Pinpoint the cell where the given text exists, returning its (x, y) midpoint coordinate. 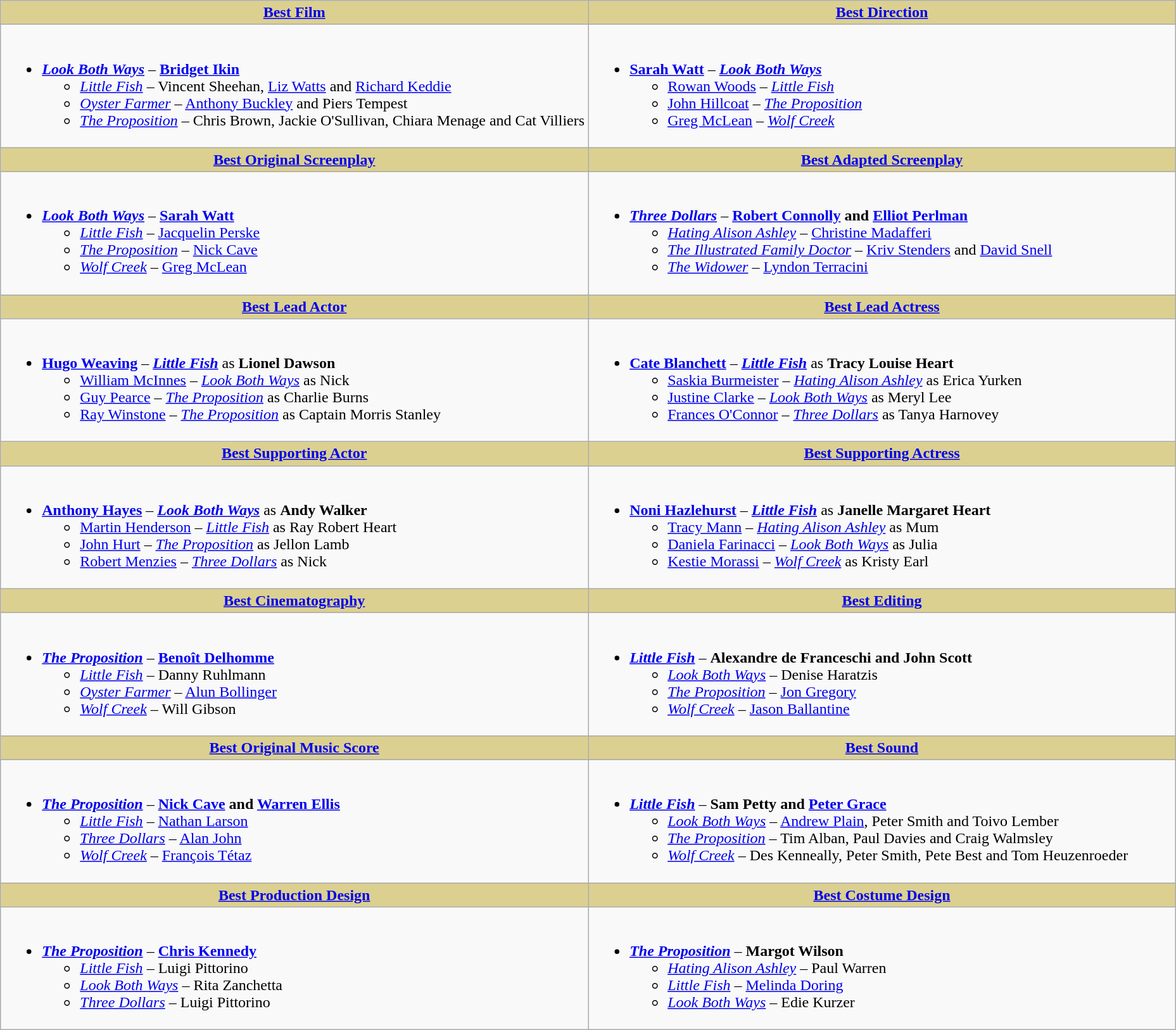
Best Lead Actress (882, 307)
Best Lead Actor (294, 307)
Best Cinematography (294, 601)
The Proposition – Chris KennedyLittle Fish – Luigi PittorinoLook Both Ways – Rita ZanchettaThree Dollars – Luigi Pittorino (294, 969)
Best Supporting Actor (294, 454)
Best Direction (882, 13)
Best Original Music Score (294, 747)
Best Original Screenplay (294, 160)
Best Editing (882, 601)
Best Adapted Screenplay (882, 160)
The Proposition – Margot WilsonHating Alison Ashley – Paul WarrenLittle Fish – Melinda DoringLook Both Ways – Edie Kurzer (882, 969)
Best Sound (882, 747)
Sarah Watt – Look Both WaysRowan Woods – Little FishJohn Hillcoat – The PropositionGreg McLean – Wolf Creek (882, 86)
Best Film (294, 13)
Best Costume Design (882, 895)
Look Both Ways – Sarah WattLittle Fish – Jacquelin PerskeThe Proposition – Nick CaveWolf Creek – Greg McLean (294, 233)
The Proposition – Nick Cave and Warren EllisLittle Fish – Nathan LarsonThree Dollars – Alan JohnWolf Creek – François Tétaz (294, 821)
Little Fish – Alexandre de Franceschi and John ScottLook Both Ways – Denise HaratzisThe Proposition – Jon GregoryWolf Creek – Jason Ballantine (882, 674)
The Proposition – Benoît DelhommeLittle Fish – Danny RuhlmannOyster Farmer – Alun BollingerWolf Creek – Will Gibson (294, 674)
Best Production Design (294, 895)
Best Supporting Actress (882, 454)
